Scan for the cell matching the given text and deliver its (X, Y) coordinate at center. 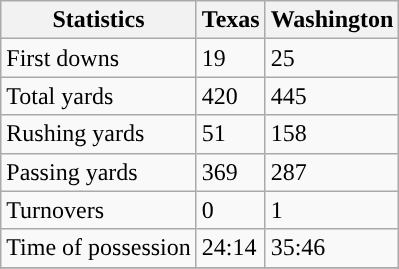
420 (230, 96)
445 (332, 96)
Texas (230, 20)
158 (332, 134)
287 (332, 172)
19 (230, 58)
0 (230, 210)
35:46 (332, 248)
Washington (332, 20)
369 (230, 172)
25 (332, 58)
Time of possession (99, 248)
Statistics (99, 20)
24:14 (230, 248)
First downs (99, 58)
51 (230, 134)
Rushing yards (99, 134)
Passing yards (99, 172)
1 (332, 210)
Total yards (99, 96)
Turnovers (99, 210)
